Return (X, Y) of the center of cell containing provided text 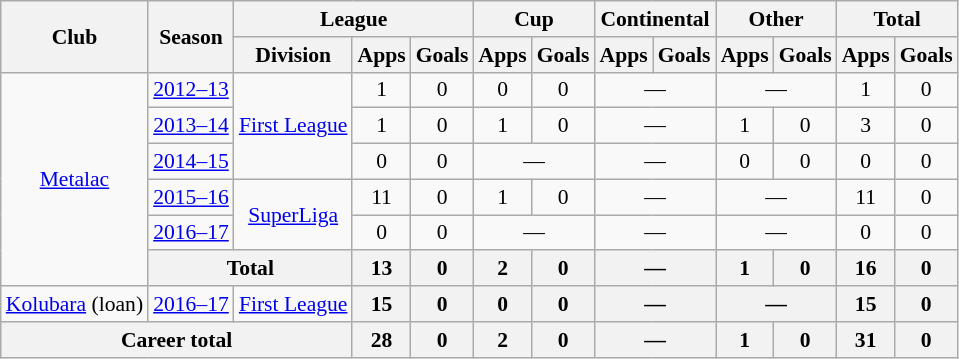
13 (381, 269)
Metalac (74, 179)
3 (866, 126)
28 (381, 340)
League (354, 19)
Club (74, 36)
31 (866, 340)
16 (866, 269)
2012–13 (191, 90)
Career total (177, 340)
2013–14 (191, 126)
Division (294, 55)
SuperLiga (294, 214)
Season (191, 36)
Continental (656, 19)
2014–15 (191, 162)
Other (776, 19)
Kolubara (loan) (74, 304)
Cup (534, 19)
2015–16 (191, 197)
